Capture the cell that displays the provided text and extract its (X, Y) central coordinate. 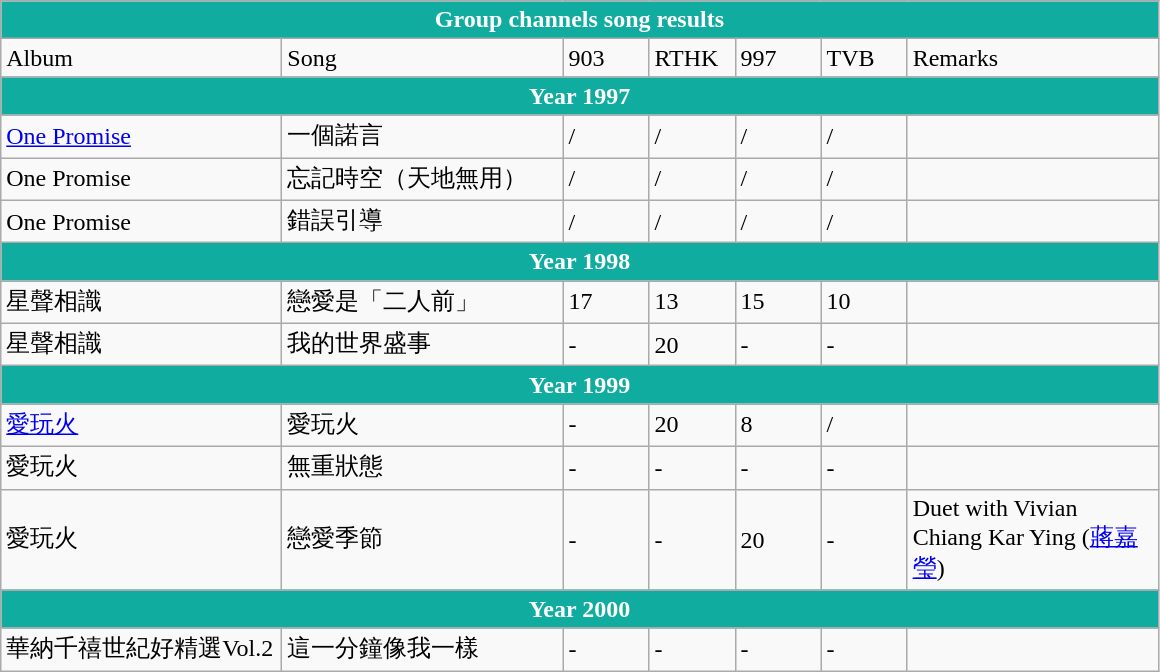
15 (778, 302)
Album (142, 58)
903 (606, 58)
RTHK (692, 58)
一個諾言 (422, 136)
戀愛是「二人前」 (422, 302)
10 (864, 302)
TVB (864, 58)
華納千禧世紀好精選Vol.2 (142, 650)
17 (606, 302)
無重狀態 (422, 468)
忘記時空（天地無用） (422, 180)
Duet with Vivian Chiang Kar Ying (蔣嘉瑩) (1032, 540)
這一分鐘像我一樣 (422, 650)
Group channels song results (580, 20)
997 (778, 58)
Year 1998 (580, 262)
Year 2000 (580, 609)
Year 1997 (580, 96)
錯誤引導 (422, 222)
13 (692, 302)
戀愛季節 (422, 540)
Remarks (1032, 58)
Song (422, 58)
8 (778, 426)
Year 1999 (580, 385)
我的世界盛事 (422, 344)
